Scan for the cell matching the given text and deliver its [x, y] coordinate at center. 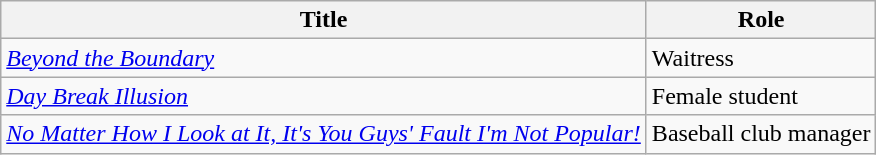
Waitress [761, 58]
No Matter How I Look at It, It's You Guys' Fault I'm Not Popular! [324, 134]
Baseball club manager [761, 134]
Female student [761, 96]
Role [761, 20]
Title [324, 20]
Day Break Illusion [324, 96]
Beyond the Boundary [324, 58]
